Return (X, Y) of the center of cell containing provided text 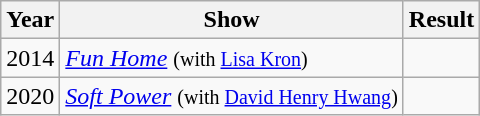
Fun Home (with Lisa Kron) (232, 58)
Result (441, 20)
Year (30, 20)
Soft Power (with David Henry Hwang) (232, 96)
2014 (30, 58)
2020 (30, 96)
Show (232, 20)
